Capture the cell that displays the provided text and extract its (x, y) central coordinate. 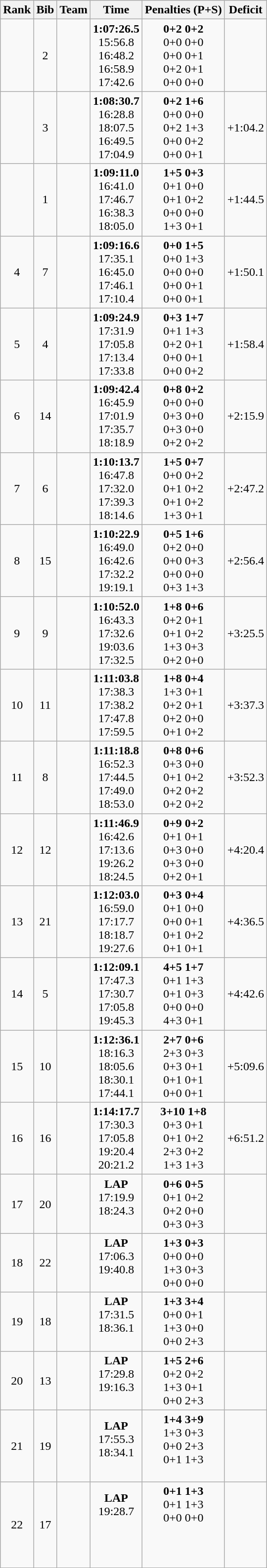
1+8 0+60+2 0+10+1 0+21+3 0+30+2 0+0 (184, 633)
0+8 0+60+3 0+00+1 0+20+2 0+20+2 0+2 (184, 777)
1:09:42.416:45.917:01.917:35.718:18.9 (116, 416)
1+5 0+70+0 0+20+1 0+20+1 0+21+3 0+1 (184, 488)
+2:56.4 (245, 561)
1:12:36.118:16.318:05.618:30.117:44.1 (116, 1066)
1+5 2+60+2 0+21+3 0+10+0 2+3 (184, 1380)
LAP19:28.7 (116, 1524)
+4:36.5 (245, 922)
3 (45, 128)
Rank (17, 10)
LAP17:55.318:34.1 (116, 1446)
0+2 0+20+0 0+00+0 0+10+2 0+10+0 0+0 (184, 55)
1+4 3+91+3 0+30+0 2+30+1 1+3 (184, 1446)
0+6 0+50+1 0+20+2 0+00+3 0+3 (184, 1204)
0+1 1+30+1 1+30+0 0+0 (184, 1524)
0+8 0+20+0 0+00+3 0+00+3 0+00+2 0+2 (184, 416)
1:10:52.016:43.317:32.619:03.617:32.5 (116, 633)
2 (45, 55)
1:07:26.515:56.816:48.216:58.917:42.6 (116, 55)
1:09:16.617:35.116:45.017:46.117:10.4 (116, 272)
0+3 0+40+1 0+00+0 0+10+1 0+20+1 0+1 (184, 922)
Bib (45, 10)
Time (116, 10)
0+9 0+20+1 0+10+3 0+00+3 0+00+2 0+1 (184, 850)
+6:51.2 (245, 1138)
Team (74, 10)
+3:25.5 (245, 633)
0+5 1+60+2 0+00+0 0+30+0 0+00+3 1+3 (184, 561)
Penalties (P+S) (184, 10)
1:12:09.117:47.317:30.717:05.819:45.3 (116, 994)
+3:52.3 (245, 777)
1:11:18.816:52.317:44.517:49.018:53.0 (116, 777)
1:10:13.716:47.817:32.017:39.318:14.6 (116, 488)
LAP17:29.819:16.3 (116, 1380)
0+2 1+60+0 0+00+2 1+30+0 0+20+0 0+1 (184, 128)
LAP17:31.518:36.1 (116, 1322)
0+0 1+50+0 1+30+0 0+00+0 0+10+0 0+1 (184, 272)
1:12:03.016:59.017:17.718:18.719:27.6 (116, 922)
1:09:11.016:41.017:46.716:38.318:05.0 (116, 200)
4+5 1+70+1 1+30+1 0+30+0 0+04+3 0+1 (184, 994)
3+10 1+80+3 0+10+1 0+22+3 0+21+3 1+3 (184, 1138)
+4:42.6 (245, 994)
1:11:46.916:42.617:13.619:26.218:24.5 (116, 850)
1+3 0+30+0 0+01+3 0+30+0 0+0 (184, 1263)
1:14:17.717:30.317:05.819:20.420:21.2 (116, 1138)
1 (45, 200)
+1:50.1 (245, 272)
+2:15.9 (245, 416)
+4:20.4 (245, 850)
LAP17:19.918:24.3 (116, 1204)
1:09:24.917:31.917:05.817:13.417:33.8 (116, 344)
1+8 0+41+3 0+10+2 0+10+2 0+00+1 0+2 (184, 705)
1:10:22.916:49.016:42.617:32.219:19.1 (116, 561)
1:11:03.817:38.3 17:38.217:47.817:59.5 (116, 705)
2+7 0+62+3 0+30+3 0+10+1 0+10+0 0+1 (184, 1066)
+1:58.4 (245, 344)
+1:04.2 (245, 128)
1+3 3+40+0 0+11+3 0+00+0 2+3 (184, 1322)
+3:37.3 (245, 705)
+1:44.5 (245, 200)
LAP17:06.319:40.8 (116, 1263)
Deficit (245, 10)
0+3 1+70+1 1+30+2 0+10+0 0+10+0 0+2 (184, 344)
1:08:30.716:28.818:07.516:49.517:04.9 (116, 128)
+2:47.2 (245, 488)
1+5 0+30+1 0+00+1 0+20+0 0+01+3 0+1 (184, 200)
+5:09.6 (245, 1066)
